Identify which cell holds the provided text, then report its [X, Y] central coordinate. 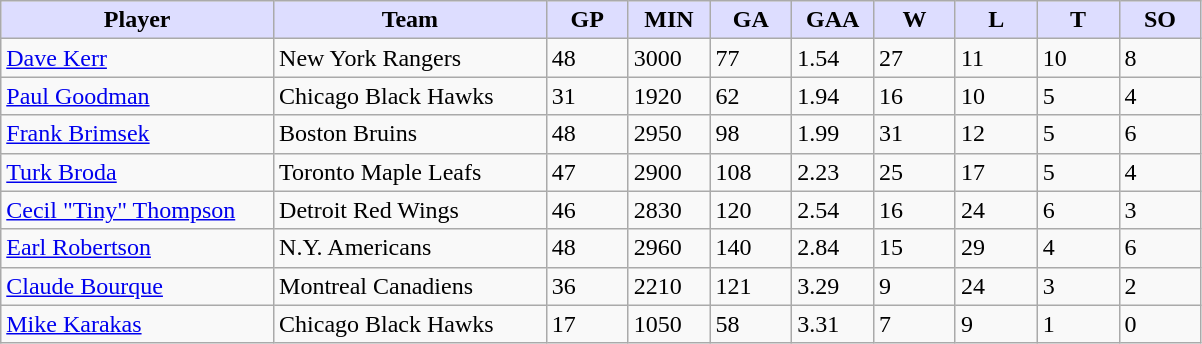
Team [410, 20]
47 [587, 172]
36 [587, 286]
12 [996, 134]
8 [1160, 58]
SO [1160, 20]
121 [751, 286]
New York Rangers [410, 58]
Frank Brimsek [138, 134]
1.99 [833, 134]
Detroit Red Wings [410, 210]
98 [751, 134]
2830 [669, 210]
140 [751, 248]
Earl Robertson [138, 248]
77 [751, 58]
62 [751, 96]
1 [1078, 324]
GAA [833, 20]
29 [996, 248]
GP [587, 20]
7 [915, 324]
Mike Karakas [138, 324]
2.23 [833, 172]
1050 [669, 324]
Montreal Canadiens [410, 286]
1.54 [833, 58]
Dave Kerr [138, 58]
2210 [669, 286]
Claude Bourque [138, 286]
11 [996, 58]
2900 [669, 172]
Paul Goodman [138, 96]
2.54 [833, 210]
MIN [669, 20]
2950 [669, 134]
25 [915, 172]
108 [751, 172]
GA [751, 20]
W [915, 20]
Cecil "Tiny" Thompson [138, 210]
3.31 [833, 324]
L [996, 20]
1.94 [833, 96]
1920 [669, 96]
120 [751, 210]
Turk Broda [138, 172]
2960 [669, 248]
3.29 [833, 286]
T [1078, 20]
46 [587, 210]
N.Y. Americans [410, 248]
3000 [669, 58]
27 [915, 58]
Toronto Maple Leafs [410, 172]
58 [751, 324]
2 [1160, 286]
0 [1160, 324]
Boston Bruins [410, 134]
2.84 [833, 248]
Player [138, 20]
15 [915, 248]
